Provide the [x, y] coordinate of the cell's center where the given text is located.  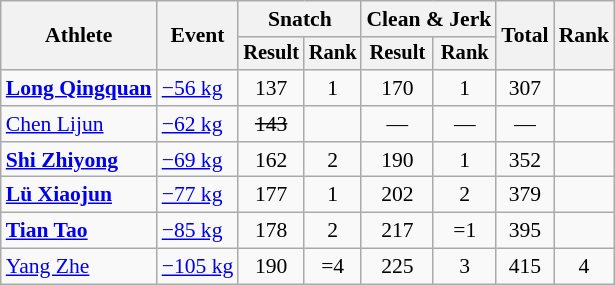
−56 kg [198, 88]
−77 kg [198, 195]
Lü Xiaojun [79, 195]
202 [397, 195]
−69 kg [198, 160]
Event [198, 36]
=4 [333, 267]
Shi Zhiyong [79, 160]
Tian Tao [79, 231]
Chen Lijun [79, 124]
395 [524, 231]
Athlete [79, 36]
3 [464, 267]
379 [524, 195]
143 [271, 124]
4 [584, 267]
Long Qingquan [79, 88]
162 [271, 160]
352 [524, 160]
415 [524, 267]
217 [397, 231]
−85 kg [198, 231]
−105 kg [198, 267]
307 [524, 88]
−62 kg [198, 124]
=1 [464, 231]
Clean & Jerk [428, 19]
177 [271, 195]
178 [271, 231]
Total [524, 36]
170 [397, 88]
225 [397, 267]
Snatch [300, 19]
137 [271, 88]
Yang Zhe [79, 267]
